Scan for the cell matching the given text and deliver its [x, y] coordinate at center. 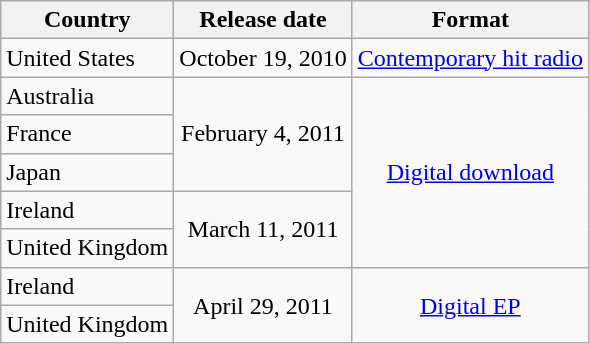
March 11, 2011 [263, 229]
October 19, 2010 [263, 58]
France [88, 134]
Format [470, 20]
United States [88, 58]
February 4, 2011 [263, 134]
Release date [263, 20]
Country [88, 20]
Digital download [470, 172]
Contemporary hit radio [470, 58]
Japan [88, 172]
Digital EP [470, 305]
April 29, 2011 [263, 305]
Australia [88, 96]
